Pinpoint the cell where the given text exists, returning its (x, y) midpoint coordinate. 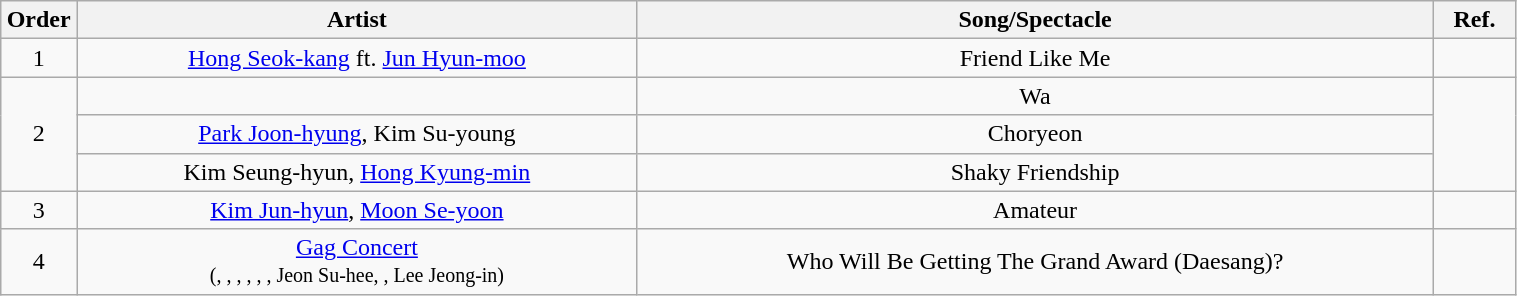
2 (39, 134)
Order (39, 20)
Wa (1035, 96)
Kim Seung-hyun, Hong Kyung-min (356, 172)
Hong Seok-kang ft. Jun Hyun-moo (356, 58)
Kim Jun-hyun, Moon Se-yoon (356, 210)
Shaky Friendship (1035, 172)
Artist (356, 20)
4 (39, 262)
Park Joon-hyung, Kim Su-young (356, 134)
Who Will Be Getting The Grand Award (Daesang)? (1035, 262)
Choryeon (1035, 134)
Song/Spectacle (1035, 20)
Friend Like Me (1035, 58)
3 (39, 210)
Gag Concert(, , , , , , Jeon Su-hee, , Lee Jeong-in) (356, 262)
Amateur (1035, 210)
Ref. (1474, 20)
1 (39, 58)
